For the text-containing cell, return its midpoint in (x, y) coordinate format. 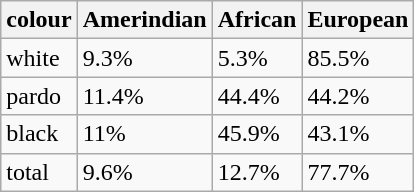
44.2% (358, 96)
85.5% (358, 58)
colour (39, 20)
9.3% (144, 58)
African (257, 20)
European (358, 20)
11% (144, 134)
total (39, 172)
9.6% (144, 172)
5.3% (257, 58)
44.4% (257, 96)
12.7% (257, 172)
77.7% (358, 172)
45.9% (257, 134)
pardo (39, 96)
white (39, 58)
Amerindian (144, 20)
43.1% (358, 134)
11.4% (144, 96)
black (39, 134)
